Extract the (x, y) coordinate from the center of the cell holding the provided text.  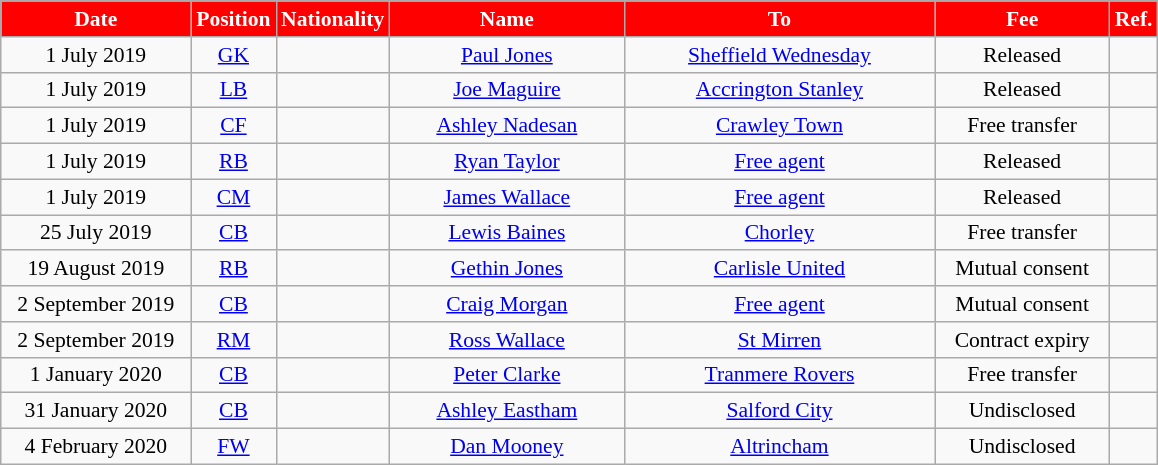
LB (234, 90)
Gethin Jones (506, 269)
Tranmere Rovers (779, 375)
Position (234, 19)
FW (234, 447)
RM (234, 340)
CM (234, 197)
Fee (1022, 19)
Date (96, 19)
CF (234, 126)
Ashley Eastham (506, 411)
1 January 2020 (96, 375)
Sheffield Wednesday (779, 55)
Joe Maguire (506, 90)
Accrington Stanley (779, 90)
Ashley Nadesan (506, 126)
Nationality (332, 19)
25 July 2019 (96, 233)
Ross Wallace (506, 340)
Ryan Taylor (506, 162)
Carlisle United (779, 269)
James Wallace (506, 197)
Contract expiry (1022, 340)
Craig Morgan (506, 304)
Lewis Baines (506, 233)
Dan Mooney (506, 447)
Chorley (779, 233)
Crawley Town (779, 126)
Paul Jones (506, 55)
Name (506, 19)
31 January 2020 (96, 411)
Peter Clarke (506, 375)
4 February 2020 (96, 447)
St Mirren (779, 340)
To (779, 19)
GK (234, 55)
Altrincham (779, 447)
Ref. (1134, 19)
19 August 2019 (96, 269)
Salford City (779, 411)
